From the cell containing the given text, extract its center point as [X, Y] coordinate. 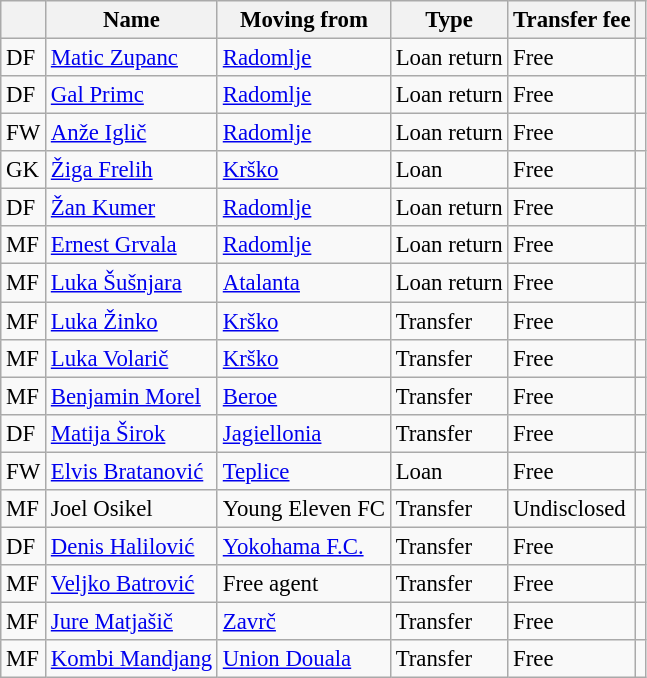
Joel Osikel [132, 509]
Jagiellonia [304, 433]
Free agent [304, 584]
Luka Žinko [132, 321]
Elvis Bratanović [132, 471]
Teplice [304, 471]
Luka Šušnjara [132, 283]
Matija Širok [132, 433]
Benjamin Morel [132, 396]
Luka Volarič [132, 358]
Kombi Mandjang [132, 659]
Beroe [304, 396]
Žan Kumer [132, 208]
Transfer fee [572, 20]
Žiga Frelih [132, 170]
Union Douala [304, 659]
Anže Iglič [132, 133]
Atalanta [304, 283]
Young Eleven FC [304, 509]
Type [448, 20]
Undisclosed [572, 509]
Veljko Batrović [132, 584]
Ernest Grvala [132, 245]
Moving from [304, 20]
Name [132, 20]
Yokohama F.C. [304, 546]
Gal Primc [132, 95]
GK [24, 170]
Matic Zupanc [132, 58]
Zavrč [304, 621]
Denis Halilović [132, 546]
Jure Matjašič [132, 621]
